Scan for the cell matching the given text and deliver its [X, Y] coordinate at center. 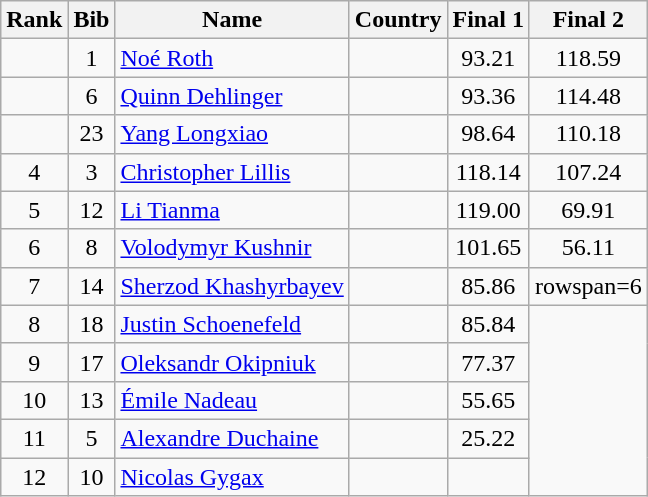
3 [92, 172]
Final 2 [588, 20]
93.36 [488, 96]
Alexandre Duchaine [232, 438]
Bib [92, 20]
Nicolas Gygax [232, 477]
Volodymyr Kushnir [232, 248]
101.65 [488, 248]
Rank [34, 20]
9 [34, 362]
Émile Nadeau [232, 400]
4 [34, 172]
Justin Schoenefeld [232, 324]
98.64 [488, 134]
14 [92, 286]
Name [232, 20]
119.00 [488, 210]
Li Tianma [232, 210]
110.18 [588, 134]
Noé Roth [232, 58]
7 [34, 286]
Country [398, 20]
rowspan=6 [588, 286]
23 [92, 134]
Final 1 [488, 20]
11 [34, 438]
Oleksandr Okipniuk [232, 362]
118.59 [588, 58]
93.21 [488, 58]
1 [92, 58]
13 [92, 400]
85.84 [488, 324]
Quinn Dehlinger [232, 96]
56.11 [588, 248]
Yang Longxiao [232, 134]
77.37 [488, 362]
Sherzod Khashyrbayev [232, 286]
55.65 [488, 400]
118.14 [488, 172]
114.48 [588, 96]
18 [92, 324]
25.22 [488, 438]
69.91 [588, 210]
17 [92, 362]
Christopher Lillis [232, 172]
85.86 [488, 286]
107.24 [588, 172]
